Provide the [x, y] coordinate of the cell's center where the given text is located.  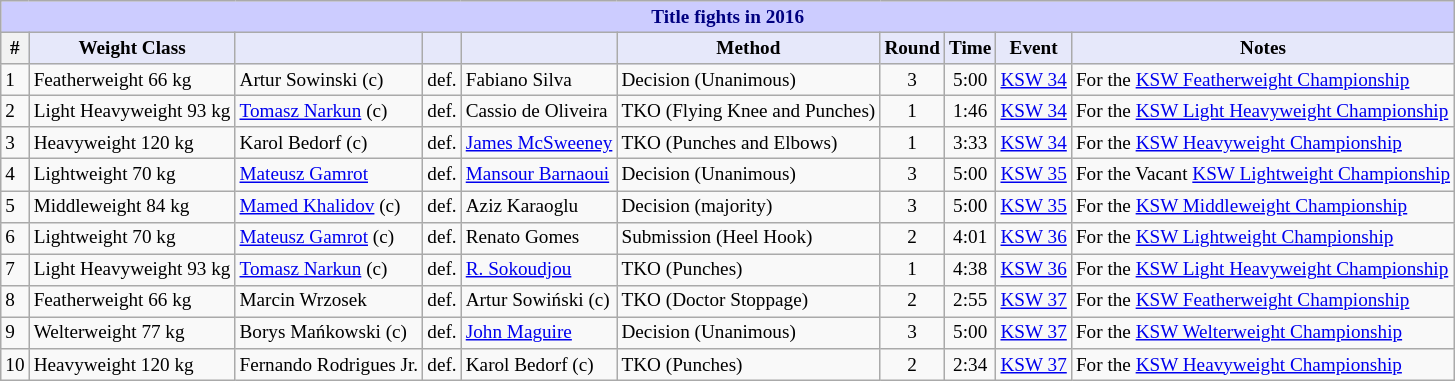
9 [15, 333]
R. Sokoudjou [539, 270]
Mansour Barnaoui [539, 175]
Middleweight 84 kg [132, 206]
Weight Class [132, 48]
James McSweeney [539, 143]
For the KSW Lightweight Championship [1262, 238]
Mateusz Gamrot (c) [329, 238]
2:34 [970, 365]
7 [15, 270]
6 [15, 238]
8 [15, 301]
Fernando Rodrigues Jr. [329, 365]
4:38 [970, 270]
Marcin Wrzosek [329, 301]
Notes [1262, 48]
TKO (Doctor Stoppage) [748, 301]
3:33 [970, 143]
4:01 [970, 238]
Title fights in 2016 [728, 17]
# [15, 48]
Artur Sowiński (c) [539, 301]
Time [970, 48]
Round [912, 48]
Borys Mańkowski (c) [329, 333]
Aziz Karaoglu [539, 206]
2:55 [970, 301]
For the KSW Welterweight Championship [1262, 333]
Event [1034, 48]
Cassio de Oliveira [539, 111]
Welterweight 77 kg [132, 333]
TKO (Punches and Elbows) [748, 143]
Method [748, 48]
For the Vacant KSW Lightweight Championship [1262, 175]
1:46 [970, 111]
4 [15, 175]
Submission (Heel Hook) [748, 238]
Mateusz Gamrot [329, 175]
10 [15, 365]
Artur Sowinski (c) [329, 80]
For the KSW Middleweight Championship [1262, 206]
Fabiano Silva [539, 80]
5 [15, 206]
TKO (Flying Knee and Punches) [748, 111]
Mamed Khalidov (c) [329, 206]
Decision (majority) [748, 206]
John Maguire [539, 333]
Renato Gomes [539, 238]
